Output the [X, Y] coordinate of the center of the cell containing the given text.  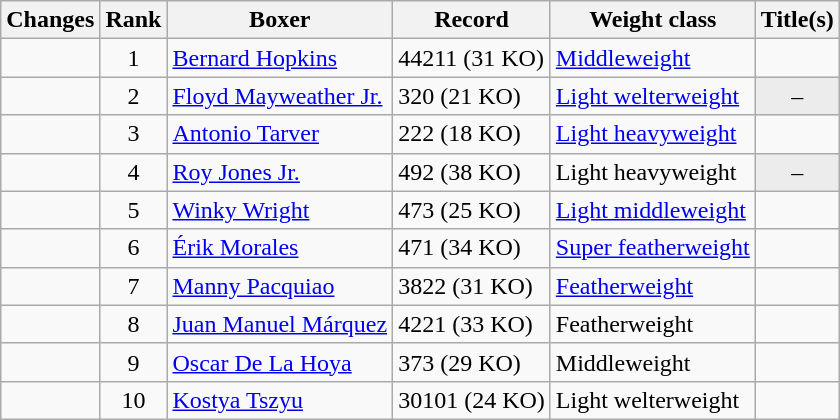
Floyd Mayweather Jr. [280, 96]
Manny Pacquiao [280, 286]
3822 (31 KO) [472, 286]
30101 (24 KO) [472, 400]
Juan Manuel Márquez [280, 324]
Weight class [652, 20]
492 (38 KO) [472, 172]
3 [134, 134]
4221 (33 KO) [472, 324]
8 [134, 324]
10 [134, 400]
Record [472, 20]
Title(s) [797, 20]
Kostya Tszyu [280, 400]
Winky Wright [280, 210]
Antonio Tarver [280, 134]
Érik Morales [280, 248]
Boxer [280, 20]
Roy Jones Jr. [280, 172]
373 (29 KO) [472, 362]
6 [134, 248]
Super featherweight [652, 248]
320 (21 KO) [472, 96]
1 [134, 58]
9 [134, 362]
222 (18 KO) [472, 134]
5 [134, 210]
Oscar De La Hoya [280, 362]
7 [134, 286]
2 [134, 96]
473 (25 KO) [472, 210]
Changes [50, 20]
44211 (31 KO) [472, 58]
471 (34 KO) [472, 248]
4 [134, 172]
Light middleweight [652, 210]
Rank [134, 20]
Bernard Hopkins [280, 58]
